Return (x, y) of the center of cell containing provided text 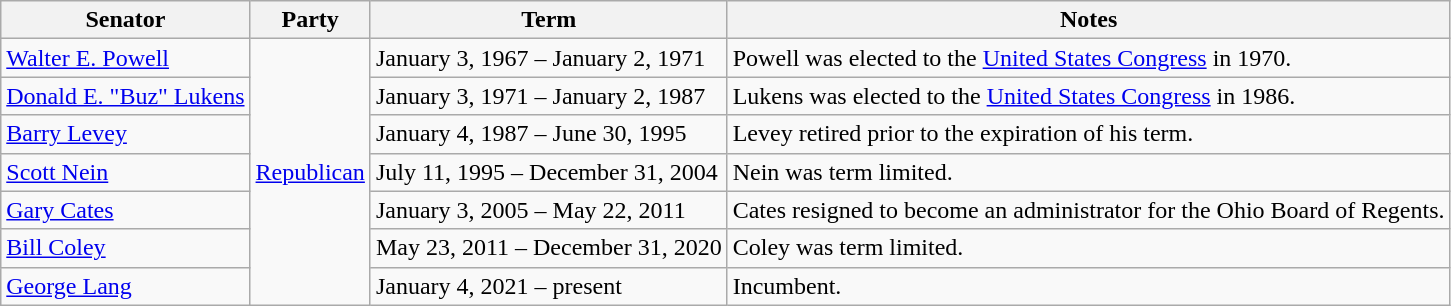
July 11, 1995 – December 31, 2004 (548, 172)
Term (548, 20)
January 3, 2005 – May 22, 2011 (548, 210)
Coley was term limited. (1088, 248)
Notes (1088, 20)
Incumbent. (1088, 286)
Senator (126, 20)
January 4, 1987 – June 30, 1995 (548, 134)
January 3, 1971 – January 2, 1987 (548, 96)
Bill Coley (126, 248)
Cates resigned to become an administrator for the Ohio Board of Regents. (1088, 210)
Scott Nein (126, 172)
May 23, 2011 – December 31, 2020 (548, 248)
Republican (310, 172)
Party (310, 20)
Powell was elected to the United States Congress in 1970. (1088, 58)
Nein was term limited. (1088, 172)
January 4, 2021 – present (548, 286)
Donald E. "Buz" Lukens (126, 96)
Lukens was elected to the United States Congress in 1986. (1088, 96)
Barry Levey (126, 134)
Gary Cates (126, 210)
January 3, 1967 – January 2, 1971 (548, 58)
Levey retired prior to the expiration of his term. (1088, 134)
Walter E. Powell (126, 58)
George Lang (126, 286)
